Return the (X, Y) coordinate for the center point of the cell that contains the specified text.  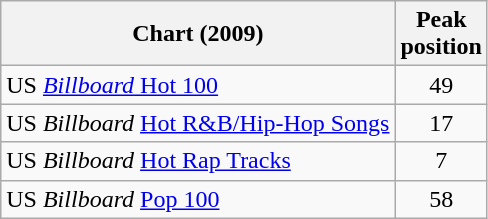
49 (441, 85)
US Billboard Hot Rap Tracks (198, 161)
Peakposition (441, 34)
US Billboard Pop 100 (198, 199)
US Billboard Hot 100 (198, 85)
7 (441, 161)
Chart (2009) (198, 34)
17 (441, 123)
US Billboard Hot R&B/Hip-Hop Songs (198, 123)
58 (441, 199)
